Return [x, y] of the center of cell containing provided text 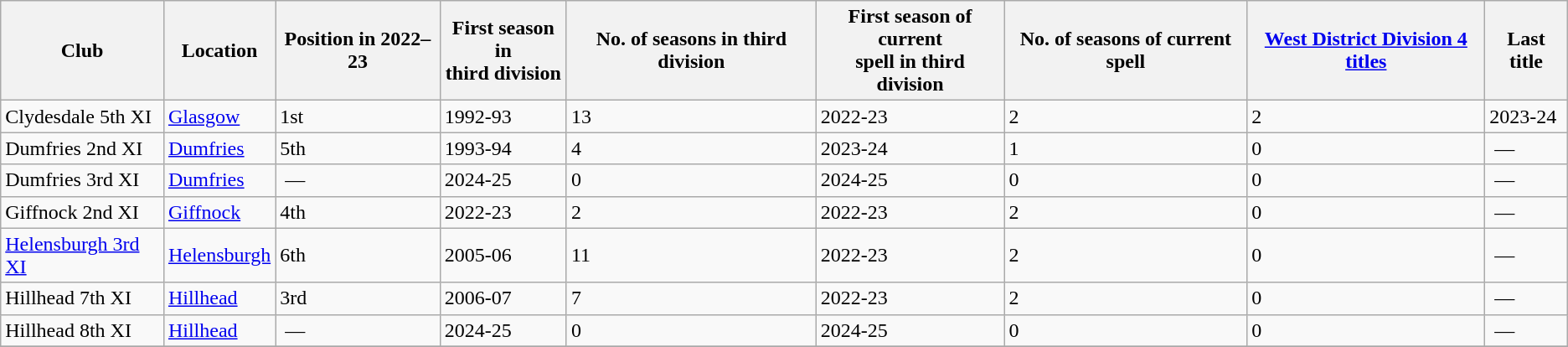
First season inthird division [503, 50]
1993-94 [503, 148]
Glasgow [219, 117]
4 [691, 148]
Clydesdale 5th XI [82, 117]
Club [82, 50]
West District Division 4 titles [1366, 50]
2006-07 [503, 298]
Location [219, 50]
Giffnock 2nd XI [82, 212]
1992-93 [503, 117]
Giffnock [219, 212]
Helensburgh [219, 255]
Last title [1526, 50]
5th [358, 148]
Dumfries 2nd XI [82, 148]
Dumfries 3rd XI [82, 180]
1 [1126, 148]
No. of seasons of current spell [1126, 50]
Helensburgh 3rd XI [82, 255]
3rd [358, 298]
11 [691, 255]
6th [358, 255]
4th [358, 212]
Position in 2022–23 [358, 50]
1st [358, 117]
13 [691, 117]
First season of currentspell in third division [910, 50]
Hillhead 7th XI [82, 298]
7 [691, 298]
2005-06 [503, 255]
Hillhead 8th XI [82, 330]
No. of seasons in third division [691, 50]
